Detect which cell encompasses the target text, then output its (X, Y) center coordinate. 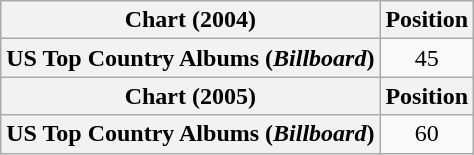
Chart (2005) (190, 96)
45 (427, 58)
Chart (2004) (190, 20)
60 (427, 134)
